From the cell containing the given text, extract its center point as [x, y] coordinate. 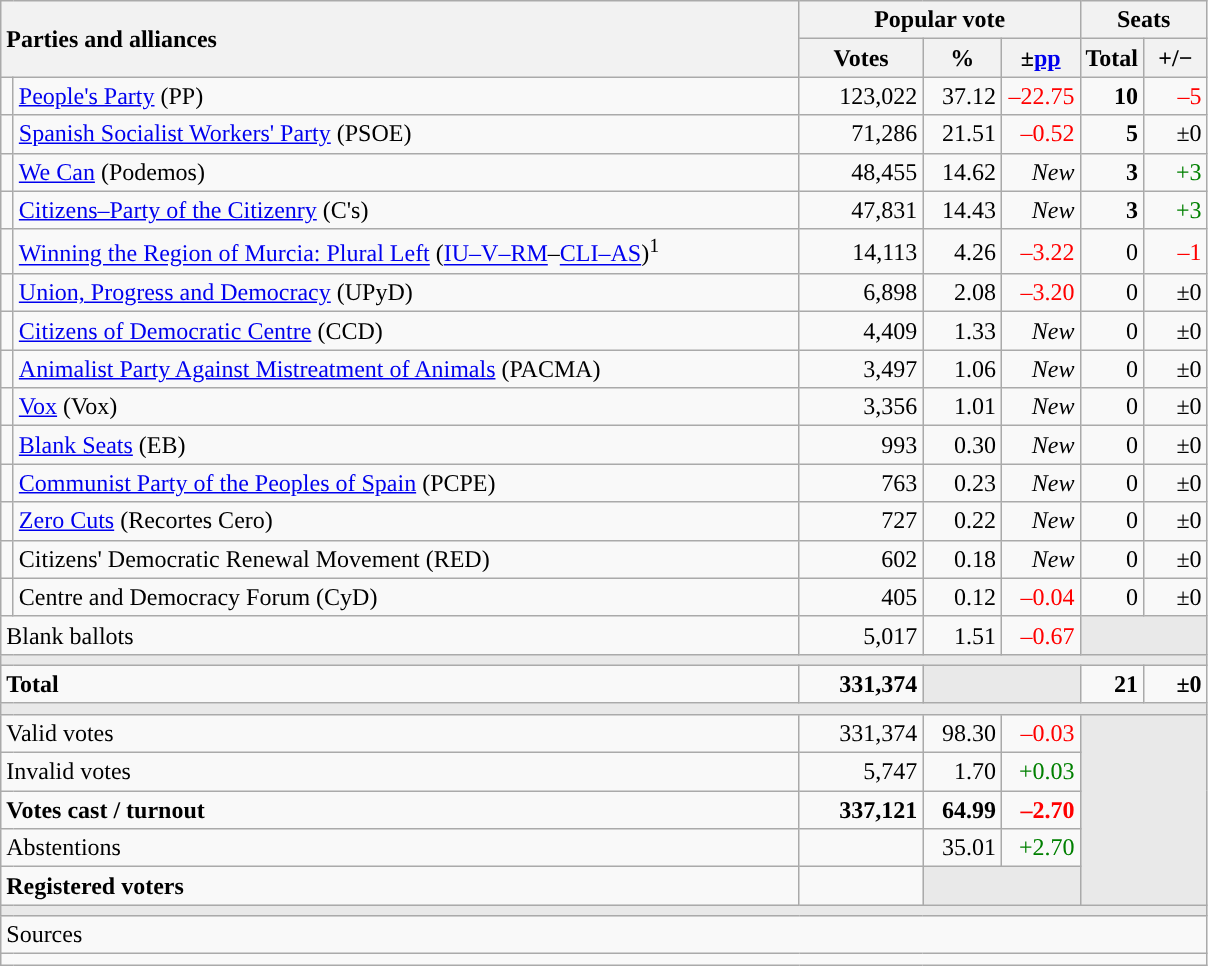
Zero Cuts (Recortes Cero) [406, 521]
5 [1112, 134]
Centre and Democracy Forum (CyD) [406, 597]
98.30 [962, 733]
Union, Progress and Democracy (UPyD) [406, 293]
602 [861, 559]
64.99 [962, 810]
–3.20 [1040, 293]
14.62 [962, 172]
35.01 [962, 848]
0.23 [962, 483]
–3.22 [1040, 252]
Communist Party of the Peoples of Spain (PCPE) [406, 483]
4.26 [962, 252]
3,497 [861, 369]
Votes [861, 58]
±pp [1040, 58]
5,017 [861, 635]
Animalist Party Against Mistreatment of Animals (PACMA) [406, 369]
4,409 [861, 331]
5,747 [861, 772]
1.51 [962, 635]
123,022 [861, 96]
0.30 [962, 445]
37.12 [962, 96]
71,286 [861, 134]
Abstentions [400, 848]
–0.52 [1040, 134]
Citizens of Democratic Centre (CCD) [406, 331]
21.51 [962, 134]
+0.03 [1040, 772]
3,356 [861, 407]
Vox (Vox) [406, 407]
We Can (Podemos) [406, 172]
1.01 [962, 407]
–0.03 [1040, 733]
–22.75 [1040, 96]
0.12 [962, 597]
Citizens' Democratic Renewal Movement (RED) [406, 559]
47,831 [861, 210]
6,898 [861, 293]
0.18 [962, 559]
Blank Seats (EB) [406, 445]
+/− [1176, 58]
–2.70 [1040, 810]
993 [861, 445]
1.70 [962, 772]
405 [861, 597]
48,455 [861, 172]
% [962, 58]
–0.67 [1040, 635]
14.43 [962, 210]
727 [861, 521]
Votes cast / turnout [400, 810]
Citizens–Party of the Citizenry (C's) [406, 210]
14,113 [861, 252]
Invalid votes [400, 772]
Valid votes [400, 733]
–1 [1176, 252]
337,121 [861, 810]
2.08 [962, 293]
People's Party (PP) [406, 96]
10 [1112, 96]
763 [861, 483]
+2.70 [1040, 848]
Spanish Socialist Workers' Party (PSOE) [406, 134]
–5 [1176, 96]
Registered voters [400, 886]
1.06 [962, 369]
–0.04 [1040, 597]
Winning the Region of Murcia: Plural Left (IU–V–RM–CLI–AS)1 [406, 252]
Sources [604, 935]
Seats [1144, 20]
21 [1112, 684]
Blank ballots [400, 635]
Parties and alliances [400, 39]
0.22 [962, 521]
Popular vote [940, 20]
1.33 [962, 331]
